Return (x, y) of the center of cell containing provided text 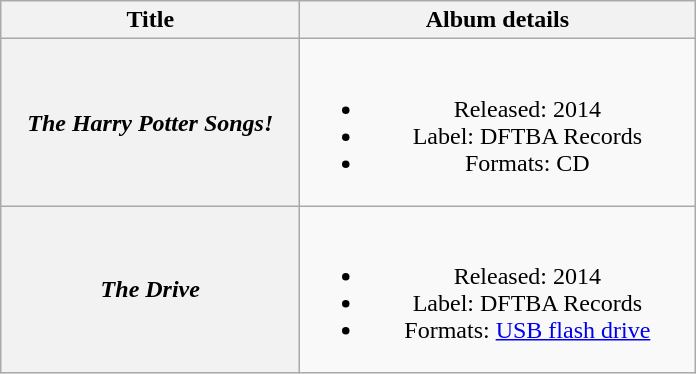
Released: 2014Label: DFTBA RecordsFormats: USB flash drive (498, 290)
The Drive (150, 290)
Album details (498, 20)
Title (150, 20)
The Harry Potter Songs! (150, 122)
Released: 2014Label: DFTBA RecordsFormats: CD (498, 122)
